Find where the given text appears and provide that cell's center as [x, y] coordinate. 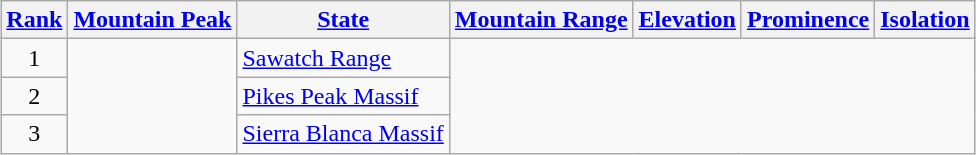
3 [34, 134]
Pikes Peak Massif [343, 96]
Prominence [808, 20]
2 [34, 96]
Sawatch Range [343, 58]
State [343, 20]
Mountain Range [541, 20]
Elevation [687, 20]
Sierra Blanca Massif [343, 134]
Mountain Peak [152, 20]
1 [34, 58]
Rank [34, 20]
Isolation [925, 20]
